Detect which cell encompasses the target text, then output its (X, Y) center coordinate. 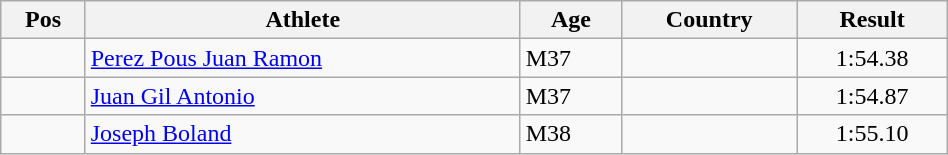
Age (570, 20)
1:54.38 (872, 58)
Joseph Boland (302, 134)
1:55.10 (872, 134)
Athlete (302, 20)
Juan Gil Antonio (302, 96)
1:54.87 (872, 96)
M38 (570, 134)
Result (872, 20)
Country (708, 20)
Perez Pous Juan Ramon (302, 58)
Pos (43, 20)
